Locate the cell with the specified text and output its (x, y) center coordinate. 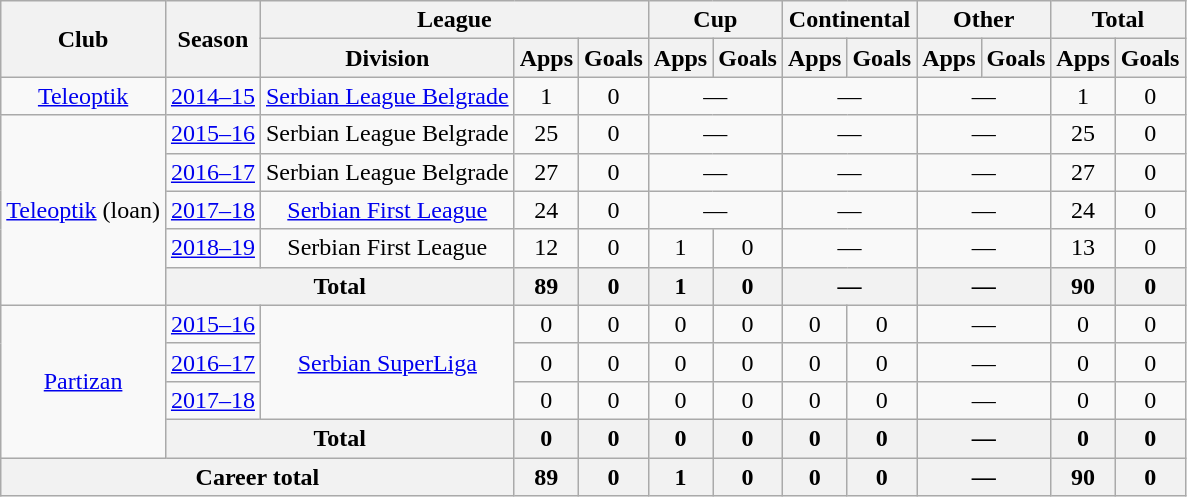
Other (984, 20)
League (454, 20)
Teleoptik (84, 96)
13 (1083, 248)
2014–15 (212, 96)
Career total (258, 477)
Serbian SuperLiga (387, 362)
Division (387, 58)
Club (84, 39)
Teleoptik (loan) (84, 210)
Cup (715, 20)
Partizan (84, 381)
Season (212, 39)
Continental (849, 20)
12 (546, 248)
2018–19 (212, 248)
